Scan for the cell matching the given text and deliver its [X, Y] coordinate at center. 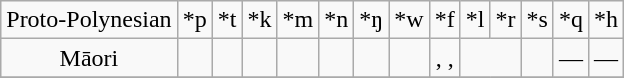
*n [336, 20]
, , [444, 58]
*f [444, 20]
*r [506, 20]
*s [537, 20]
*h [606, 20]
*l [475, 20]
*m [298, 20]
*q [570, 20]
*k [260, 20]
*p [194, 20]
*ŋ [372, 20]
Māori [89, 58]
*w [409, 20]
Proto-Polynesian [89, 20]
*t [227, 20]
